Detect which cell encompasses the target text, then output its [X, Y] center coordinate. 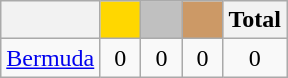
Bermuda [50, 58]
Total [255, 20]
